Provide the (X, Y) coordinate of the cell's center where the given text is located.  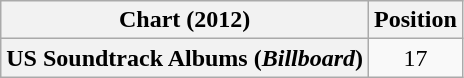
17 (416, 58)
Chart (2012) (185, 20)
US Soundtrack Albums (Billboard) (185, 58)
Position (416, 20)
